Detect which cell encompasses the target text, then output its (x, y) center coordinate. 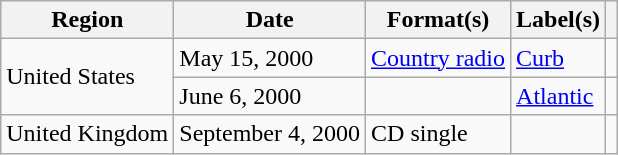
Label(s) (558, 20)
Country radio (438, 58)
United States (88, 77)
United Kingdom (88, 134)
Atlantic (558, 96)
Date (270, 20)
May 15, 2000 (270, 58)
Region (88, 20)
CD single (438, 134)
September 4, 2000 (270, 134)
June 6, 2000 (270, 96)
Format(s) (438, 20)
Curb (558, 58)
